Return the (X, Y) coordinate for the center point of the cell that contains the specified text.  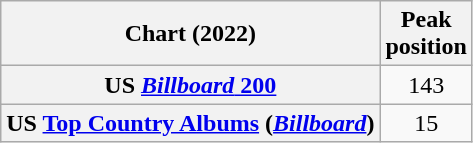
US Billboard 200 (190, 85)
US Top Country Albums (Billboard) (190, 123)
15 (426, 123)
Chart (2022) (190, 34)
143 (426, 85)
Peakposition (426, 34)
